For the text-containing cell, return its midpoint in (x, y) coordinate format. 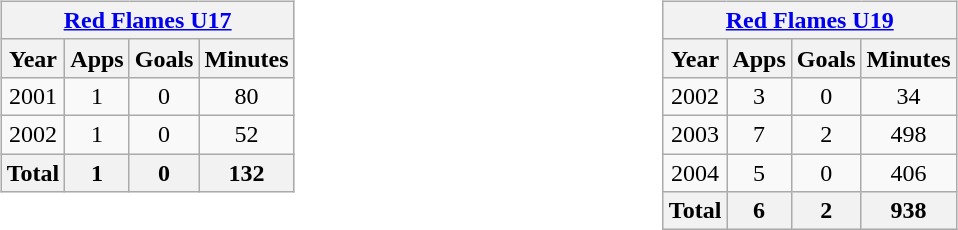
34 (908, 96)
2004 (695, 173)
5 (759, 173)
938 (908, 211)
132 (246, 173)
52 (246, 134)
Red Flames U19 (810, 20)
2001 (33, 96)
2003 (695, 134)
Red Flames U17 (148, 20)
498 (908, 134)
3 (759, 96)
7 (759, 134)
6 (759, 211)
406 (908, 173)
80 (246, 96)
